Provide the (X, Y) coordinate of the cell's center where the given text is located.  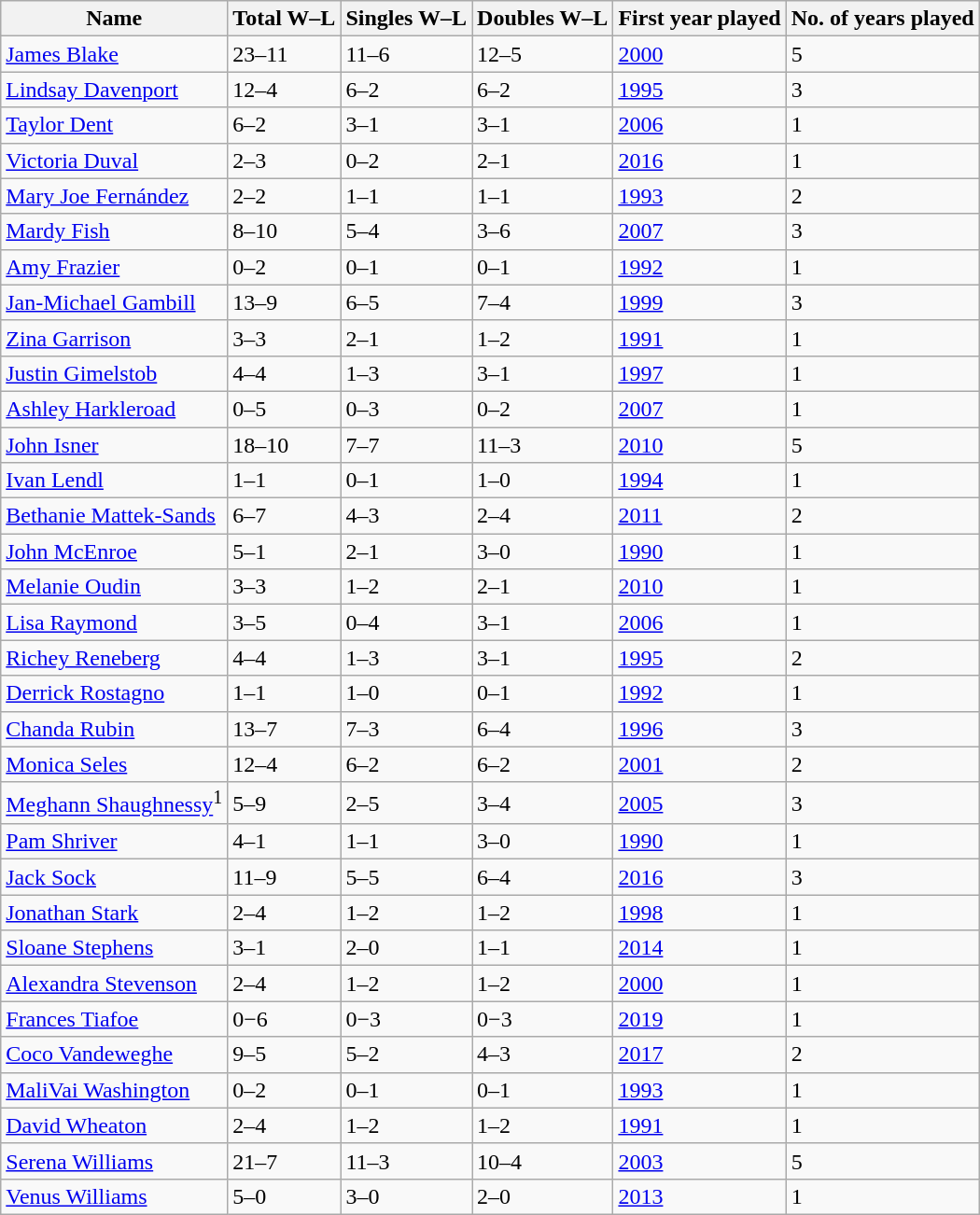
Meghann Shaughnessy1 (114, 803)
2–3 (284, 161)
James Blake (114, 54)
Taylor Dent (114, 125)
6–7 (284, 516)
7–7 (407, 445)
0−6 (284, 1019)
5–2 (407, 1054)
Melanie Oudin (114, 587)
3–5 (284, 622)
2001 (700, 764)
2013 (700, 1196)
Ivan Lendl (114, 481)
6–5 (407, 302)
Doubles W–L (543, 19)
2003 (700, 1161)
Mary Joe Fernández (114, 196)
2–5 (407, 803)
David Wheaton (114, 1125)
0–4 (407, 622)
Jan-Michael Gambill (114, 302)
Lindsay Davenport (114, 90)
John Isner (114, 445)
Name (114, 19)
2–2 (284, 196)
Serena Williams (114, 1161)
7–3 (407, 729)
Singles W–L (407, 19)
Alexandra Stevenson (114, 984)
Sloane Stephens (114, 948)
1996 (700, 729)
Zina Garrison (114, 338)
0–3 (407, 409)
Ashley Harkleroad (114, 409)
5–4 (407, 231)
Frances Tiafoe (114, 1019)
No. of years played (883, 19)
2005 (700, 803)
1994 (700, 481)
3–4 (543, 803)
9–5 (284, 1054)
1998 (700, 913)
21–7 (284, 1161)
Richey Reneberg (114, 658)
2011 (700, 516)
Jack Sock (114, 877)
3–6 (543, 231)
0–5 (284, 409)
5–0 (284, 1196)
5–5 (407, 877)
Monica Seles (114, 764)
Lisa Raymond (114, 622)
Jonathan Stark (114, 913)
Chanda Rubin (114, 729)
11–9 (284, 877)
First year played (700, 19)
18–10 (284, 445)
John McEnroe (114, 552)
Derrick Rostagno (114, 693)
12–5 (543, 54)
2014 (700, 948)
1999 (700, 302)
11–6 (407, 54)
5–9 (284, 803)
7–4 (543, 302)
Victoria Duval (114, 161)
Coco Vandeweghe (114, 1054)
1997 (700, 373)
Amy Frazier (114, 267)
10–4 (543, 1161)
Justin Gimelstob (114, 373)
13–9 (284, 302)
4–1 (284, 842)
MaliVai Washington (114, 1090)
Pam Shriver (114, 842)
5–1 (284, 552)
2019 (700, 1019)
8–10 (284, 231)
13–7 (284, 729)
Bethanie Mattek-Sands (114, 516)
Mardy Fish (114, 231)
23–11 (284, 54)
Total W–L (284, 19)
Venus Williams (114, 1196)
2017 (700, 1054)
